For the text-containing cell, return its midpoint in [X, Y] coordinate format. 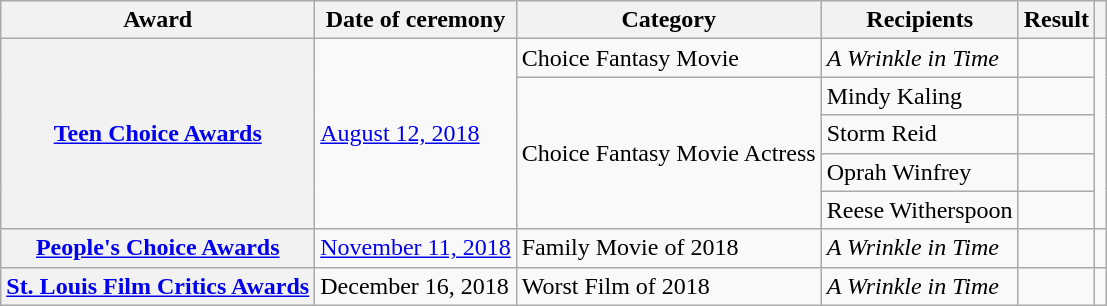
Date of ceremony [416, 20]
Teen Choice Awards [158, 134]
Mindy Kaling [920, 96]
Worst Film of 2018 [668, 286]
Oprah Winfrey [920, 172]
December 16, 2018 [416, 286]
August 12, 2018 [416, 134]
Choice Fantasy Movie Actress [668, 153]
Recipients [920, 20]
St. Louis Film Critics Awards [158, 286]
Category [668, 20]
Choice Fantasy Movie [668, 58]
Award [158, 20]
Result [1056, 20]
Family Movie of 2018 [668, 248]
People's Choice Awards [158, 248]
Reese Witherspoon [920, 210]
Storm Reid [920, 134]
November 11, 2018 [416, 248]
